Provide the [X, Y] coordinate of the cell's center where the given text is located.  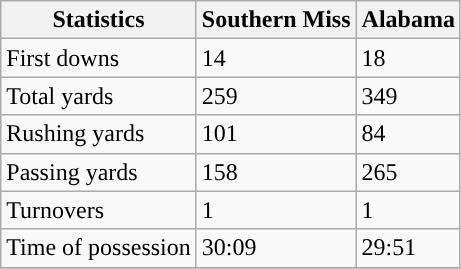
349 [408, 96]
14 [276, 58]
Alabama [408, 20]
Turnovers [99, 210]
Total yards [99, 96]
29:51 [408, 248]
158 [276, 172]
Southern Miss [276, 20]
18 [408, 58]
Passing yards [99, 172]
101 [276, 134]
265 [408, 172]
84 [408, 134]
259 [276, 96]
First downs [99, 58]
30:09 [276, 248]
Time of possession [99, 248]
Statistics [99, 20]
Rushing yards [99, 134]
